Pinpoint the cell where the given text exists, returning its [x, y] midpoint coordinate. 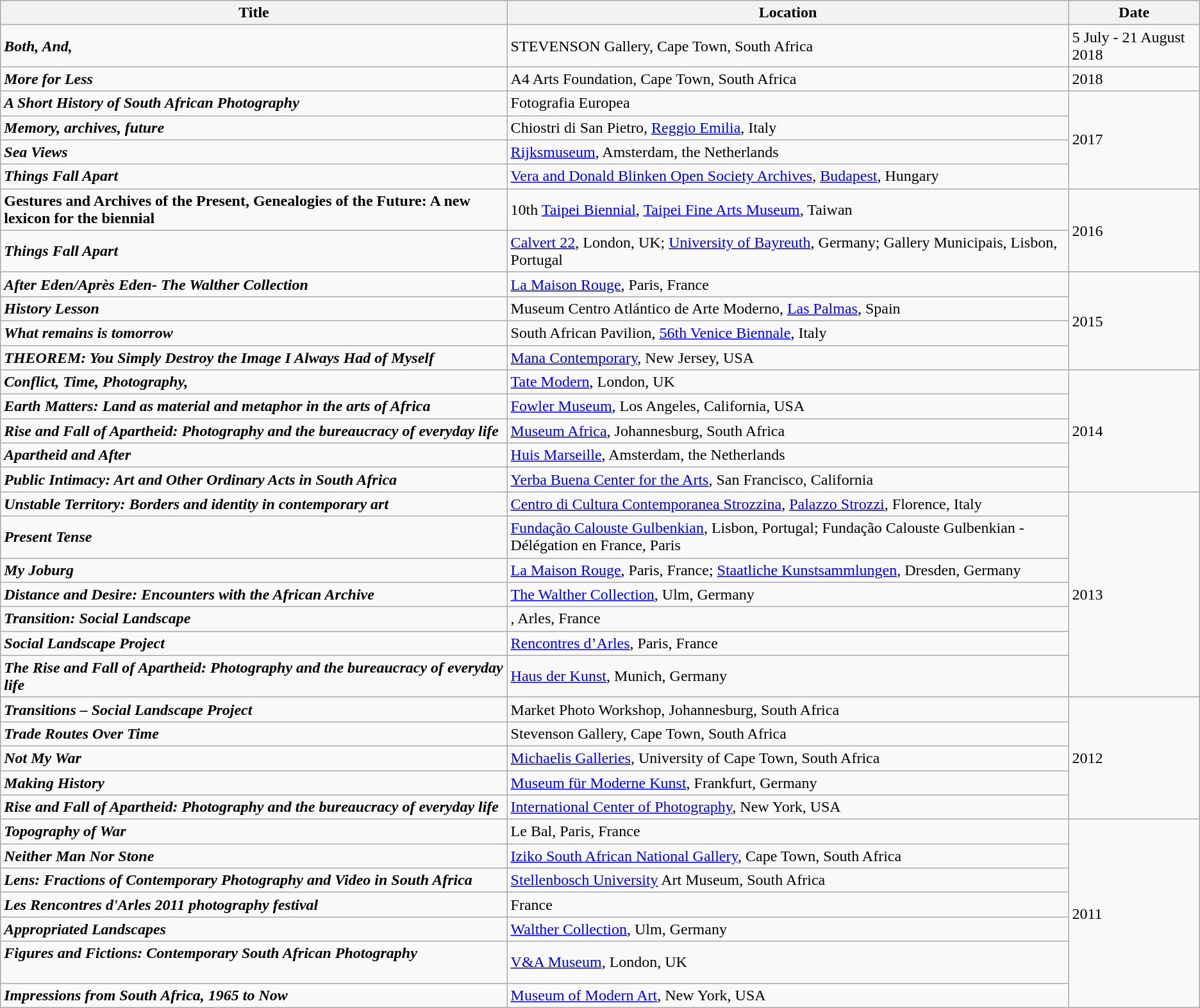
Trade Routes Over Time [254, 734]
A4 Arts Foundation, Cape Town, South Africa [788, 79]
Title [254, 13]
Appropriated Landscapes [254, 929]
History Lesson [254, 308]
Walther Collection, Ulm, Germany [788, 929]
Stevenson Gallery, Cape Town, South Africa [788, 734]
2017 [1134, 140]
Chiostri di San Pietro, Reggio Emilia, Italy [788, 128]
Neither Man Nor Stone [254, 856]
Rijksmuseum, Amsterdam, the Netherlands [788, 152]
Transition: Social Landscape [254, 619]
Les Rencontres d'Arles 2011 photography festival [254, 905]
My Joburg [254, 570]
V&A Museum, London, UK [788, 962]
Fundação Calouste Gulbenkian, Lisbon, Portugal; Fundação Calouste Gulbenkian -Délégation en France, Paris [788, 537]
France [788, 905]
2012 [1134, 758]
Museum für Moderne Kunst, Frankfurt, Germany [788, 783]
Sea Views [254, 152]
Figures and Fictions: Contemporary South African Photography [254, 962]
Centro di Cultura Contemporanea Strozzina, Palazzo Strozzi, Florence, Italy [788, 504]
2014 [1134, 431]
Museum of Modern Art, New York, USA [788, 995]
Lens: Fractions of Contemporary Photography and Video in South Africa [254, 880]
International Center of Photography, New York, USA [788, 807]
Gestures and Archives of the Present, Genealogies of the Future: A new lexicon for the biennial [254, 209]
Impressions from South Africa, 1965 to Now [254, 995]
Fotografia Europea [788, 103]
Yerba Buena Center for the Arts, San Francisco, California [788, 480]
Michaelis Galleries, University of Cape Town, South Africa [788, 758]
Mana Contemporary, New Jersey, USA [788, 357]
Haus der Kunst, Munich, Germany [788, 676]
The Walther Collection, Ulm, Germany [788, 594]
Market Photo Workshop, Johannesburg, South Africa [788, 709]
Museum Centro Atlántico de Arte Moderno, Las Palmas, Spain [788, 308]
2015 [1134, 321]
Museum Africa, Johannesburg, South Africa [788, 431]
Le Bal, Paris, France [788, 832]
Location [788, 13]
Memory, archives, future [254, 128]
Rencontres d’Arles, Paris, France [788, 643]
After Eden/Après Eden- The Walther Collection [254, 284]
2016 [1134, 230]
Present Tense [254, 537]
STEVENSON Gallery, Cape Town, South Africa [788, 46]
Fowler Museum, Los Angeles, California, USA [788, 407]
2011 [1134, 913]
Iziko South African National Gallery, Cape Town, South Africa [788, 856]
Both, And, [254, 46]
Unstable Territory: Borders and identity in contemporary art [254, 504]
Earth Matters: Land as material and metaphor in the arts of Africa [254, 407]
Not My War [254, 758]
Stellenbosch University Art Museum, South Africa [788, 880]
2013 [1134, 594]
Transitions – Social Landscape Project [254, 709]
The Rise and Fall of Apartheid: Photography and the bureaucracy of everyday life [254, 676]
10th Taipei Biennial, Taipei Fine Arts Museum, Taiwan [788, 209]
Public Intimacy: Art and Other Ordinary Acts in South Africa [254, 480]
Calvert 22, London, UK; University of Bayreuth, Germany; Gallery Municipais, Lisbon, Portugal [788, 251]
Vera and Donald Blinken Open Society Archives, Budapest, Hungary [788, 176]
Distance and Desire: Encounters with the African Archive [254, 594]
2018 [1134, 79]
THEOREM: You Simply Destroy the Image I Always Had of Myself [254, 357]
A Short History of South African Photography [254, 103]
South African Pavilion, 56th Venice Biennale, Italy [788, 333]
La Maison Rouge, Paris, France; Staatliche Kunstsammlungen, Dresden, Germany [788, 570]
Topography of War [254, 832]
Social Landscape Project [254, 643]
More for Less [254, 79]
Making History [254, 783]
Conflict, Time, Photography, [254, 382]
5 July - 21 August 2018 [1134, 46]
Date [1134, 13]
What remains is tomorrow [254, 333]
Huis Marseille, Amsterdam, the Netherlands [788, 455]
Tate Modern, London, UK [788, 382]
, Arles, France [788, 619]
La Maison Rouge, Paris, France [788, 284]
Apartheid and After [254, 455]
